Output the [x, y] coordinate of the center of the cell containing the given text.  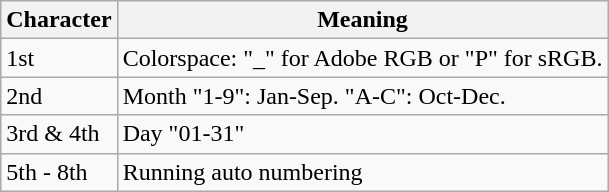
1st [59, 58]
3rd & 4th [59, 134]
2nd [59, 96]
Month "1-9": Jan-Sep. "A-C": Oct-Dec. [362, 96]
Day "01-31" [362, 134]
Running auto numbering [362, 172]
Colorspace: "_" for Adobe RGB or "P" for sRGB. [362, 58]
5th - 8th [59, 172]
Character [59, 20]
Meaning [362, 20]
